Output the (x, y) coordinate of the center of the cell containing the given text.  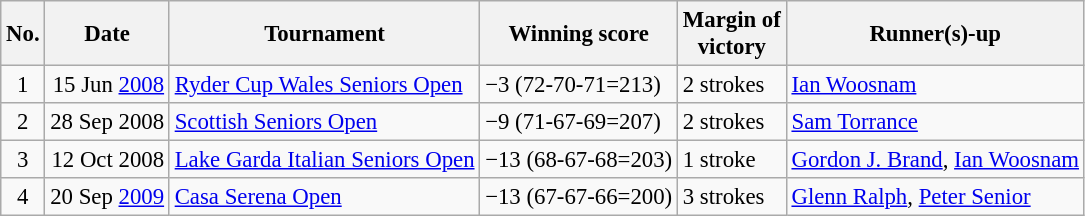
Ryder Cup Wales Seniors Open (324, 85)
3 (23, 160)
−3 (72-70-71=213) (579, 85)
1 stroke (732, 160)
Gordon J. Brand, Ian Woosnam (935, 160)
3 strokes (732, 197)
4 (23, 197)
Lake Garda Italian Seniors Open (324, 160)
Sam Torrance (935, 122)
Casa Serena Open (324, 197)
15 Jun 2008 (107, 85)
28 Sep 2008 (107, 122)
1 (23, 85)
Scottish Seniors Open (324, 122)
−13 (67-67-66=200) (579, 197)
No. (23, 34)
Tournament (324, 34)
12 Oct 2008 (107, 160)
Glenn Ralph, Peter Senior (935, 197)
Margin ofvictory (732, 34)
Date (107, 34)
2 (23, 122)
20 Sep 2009 (107, 197)
Runner(s)-up (935, 34)
−13 (68-67-68=203) (579, 160)
Winning score (579, 34)
−9 (71-67-69=207) (579, 122)
Ian Woosnam (935, 85)
